For the text-containing cell, return its midpoint in [x, y] coordinate format. 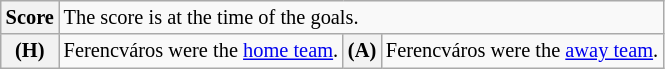
Ferencváros were the home team. [201, 51]
Score [30, 17]
(H) [30, 51]
Ferencváros were the away team. [522, 51]
(A) [362, 51]
The score is at the time of the goals. [361, 17]
